Find where the given text appears and provide that cell's center as [x, y] coordinate. 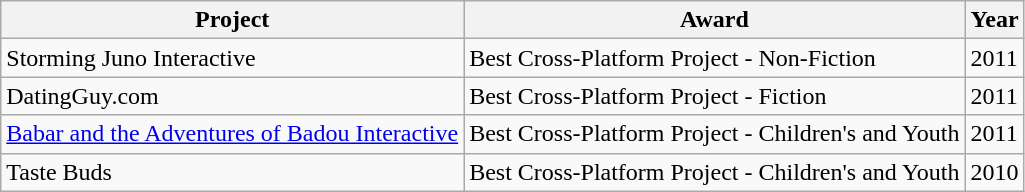
Taste Buds [232, 172]
2010 [994, 172]
Storming Juno Interactive [232, 58]
Year [994, 20]
Award [714, 20]
Babar and the Adventures of Badou Interactive [232, 134]
DatingGuy.com [232, 96]
Best Cross-Platform Project - Non-Fiction [714, 58]
Project [232, 20]
Best Cross-Platform Project - Fiction [714, 96]
